Return the [X, Y] coordinate for the center point of the cell that contains the specified text.  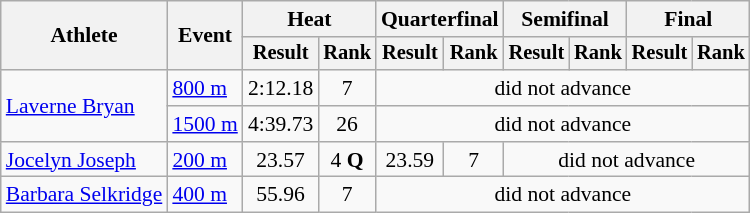
Quarterfinal [440, 19]
Final [688, 19]
26 [347, 124]
200 m [204, 160]
800 m [204, 88]
Heat [310, 19]
Laverne Bryan [84, 106]
2:12.18 [280, 88]
Semifinal [566, 19]
4:39.73 [280, 124]
23.59 [410, 160]
Barbara Selkridge [84, 195]
400 m [204, 195]
55.96 [280, 195]
Event [204, 36]
Athlete [84, 36]
23.57 [280, 160]
1500 m [204, 124]
Jocelyn Joseph [84, 160]
4 Q [347, 160]
